Search for the cell housing the specified text and yield its (X, Y) center coordinate. 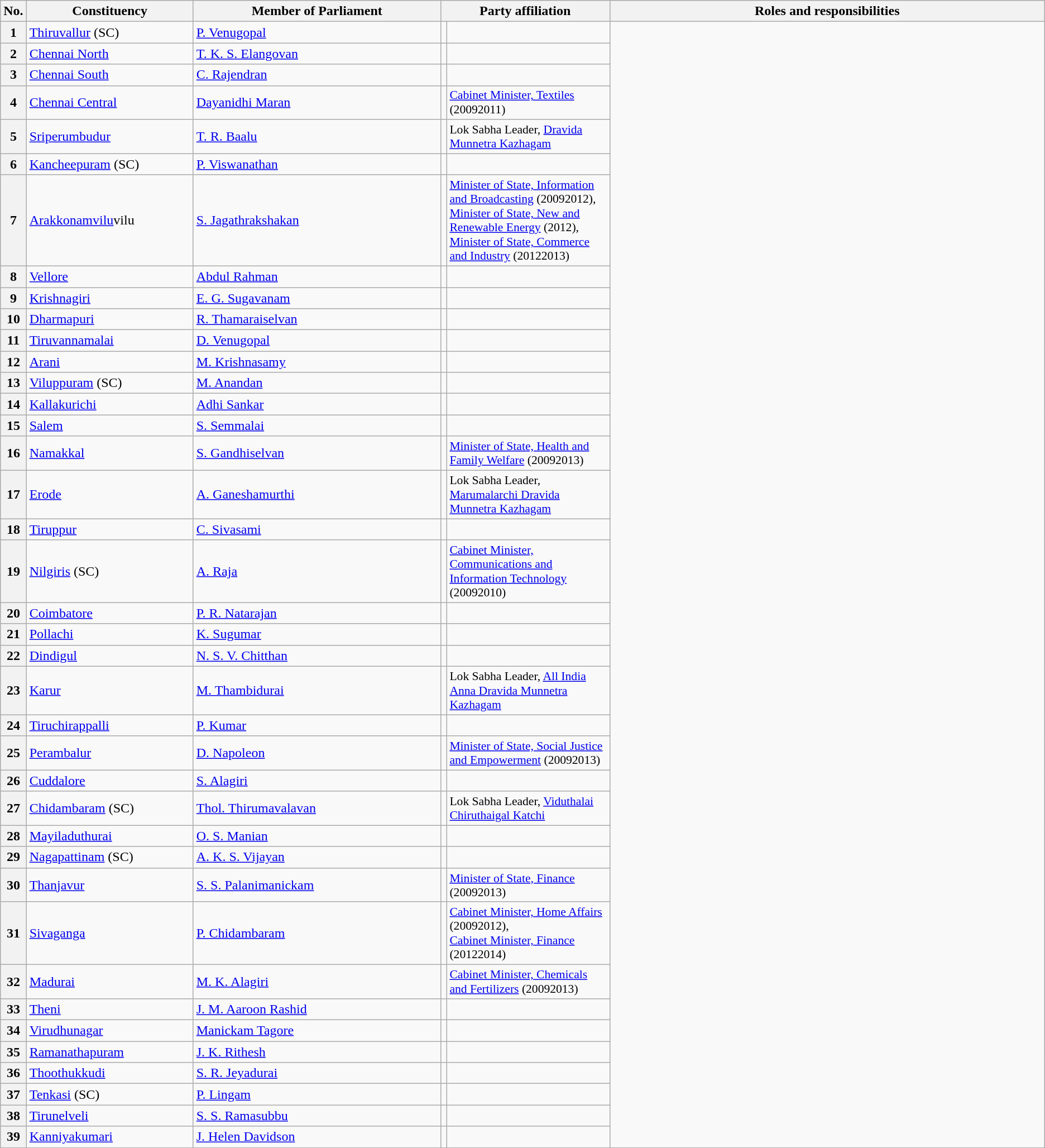
S. Semmalai (317, 425)
Pollachi (109, 634)
Minister of State, Health and Family Welfare (20092013) (528, 453)
37 (13, 1094)
E. G. Sugavanam (317, 298)
Member of Parliament (317, 11)
Kanniyakumari (109, 1137)
Lok Sabha Leader, Viduthalai Chiruthaigal Katchi (528, 809)
36 (13, 1073)
Erode (109, 495)
7 (13, 220)
A. Ganeshamurthi (317, 495)
Virudhunagar (109, 1031)
P. Viswanathan (317, 164)
P. Lingam (317, 1094)
Arakkonamviluvilu (109, 220)
D. Venugopal (317, 341)
39 (13, 1137)
M. Anandan (317, 383)
Chidambaram (SC) (109, 809)
M. Thambidurai (317, 690)
8 (13, 276)
18 (13, 529)
2 (13, 54)
Roles and responsibilities (827, 11)
S. Alagiri (317, 781)
P. R. Natarajan (317, 613)
A. Raja (317, 571)
Adhi Sankar (317, 404)
29 (13, 857)
Nagapattinam (SC) (109, 857)
5 (13, 136)
31 (13, 933)
S. S. Palanimanickam (317, 884)
O. S. Manian (317, 836)
P. Kumar (317, 725)
Tiruvannamalai (109, 341)
S. S. Ramasubbu (317, 1116)
11 (13, 341)
Manickam Tagore (317, 1031)
Chennai Central (109, 103)
1 (13, 32)
Lok Sabha Leader, Dravida Munnetra Kazhagam (528, 136)
4 (13, 103)
N. S. V. Chitthan (317, 656)
Lok Sabha Leader, Marumalarchi Dravida Munnetra Kazhagam (528, 495)
A. K. S. Vijayan (317, 857)
Krishnagiri (109, 298)
J. M. Aaroon Rashid (317, 1010)
Salem (109, 425)
Namakkal (109, 453)
Dindigul (109, 656)
27 (13, 809)
C. Sivasami (317, 529)
Tirunelveli (109, 1116)
Nilgiris (SC) (109, 571)
S. R. Jeyadurai (317, 1073)
P. Venugopal (317, 32)
24 (13, 725)
Constituency (109, 11)
Thanjavur (109, 884)
23 (13, 690)
Thoothukkudi (109, 1073)
28 (13, 836)
Sriperumbudur (109, 136)
Cabinet Minister, Communications and Information Technology (20092010) (528, 571)
Thol. Thirumavalavan (317, 809)
M. K. Alagiri (317, 982)
Cabinet Minister, Home Affairs (20092012),Cabinet Minister, Finance (20122014) (528, 933)
3 (13, 75)
Minister of State, Finance (20092013) (528, 884)
P. Chidambaram (317, 933)
Perambalur (109, 753)
Dharmapuri (109, 319)
12 (13, 362)
Madurai (109, 982)
Abdul Rahman (317, 276)
S. Gandhiselvan (317, 453)
Mayiladuthurai (109, 836)
D. Napoleon (317, 753)
T. R. Baalu (317, 136)
Theni (109, 1010)
Cuddalore (109, 781)
Kancheepuram (SC) (109, 164)
Cabinet Minister, Textiles (20092011) (528, 103)
R. Thamaraiselvan (317, 319)
19 (13, 571)
M. Krishnasamy (317, 362)
Karur (109, 690)
Sivaganga (109, 933)
30 (13, 884)
33 (13, 1010)
J. K. Rithesh (317, 1052)
C. Rajendran (317, 75)
Minister of State, Social Justice and Empowerment (20092013) (528, 753)
10 (13, 319)
6 (13, 164)
Thiruvallur (SC) (109, 32)
Vellore (109, 276)
Kallakurichi (109, 404)
17 (13, 495)
32 (13, 982)
Coimbatore (109, 613)
34 (13, 1031)
14 (13, 404)
Viluppuram (SC) (109, 383)
38 (13, 1116)
13 (13, 383)
9 (13, 298)
J. Helen Davidson (317, 1137)
21 (13, 634)
35 (13, 1052)
16 (13, 453)
Lok Sabha Leader, All India Anna Dravida Munnetra Kazhagam (528, 690)
22 (13, 656)
Tenkasi (SC) (109, 1094)
No. (13, 11)
Chennai South (109, 75)
Ramanathapuram (109, 1052)
Party affiliation (525, 11)
15 (13, 425)
S. Jagathrakshakan (317, 220)
T. K. S. Elangovan (317, 54)
K. Sugumar (317, 634)
25 (13, 753)
Dayanidhi Maran (317, 103)
Tiruchirappalli (109, 725)
Arani (109, 362)
20 (13, 613)
Chennai North (109, 54)
Cabinet Minister, Chemicals and Fertilizers (20092013) (528, 982)
26 (13, 781)
Tiruppur (109, 529)
